Output the [x, y] coordinate of the center of the cell containing the given text.  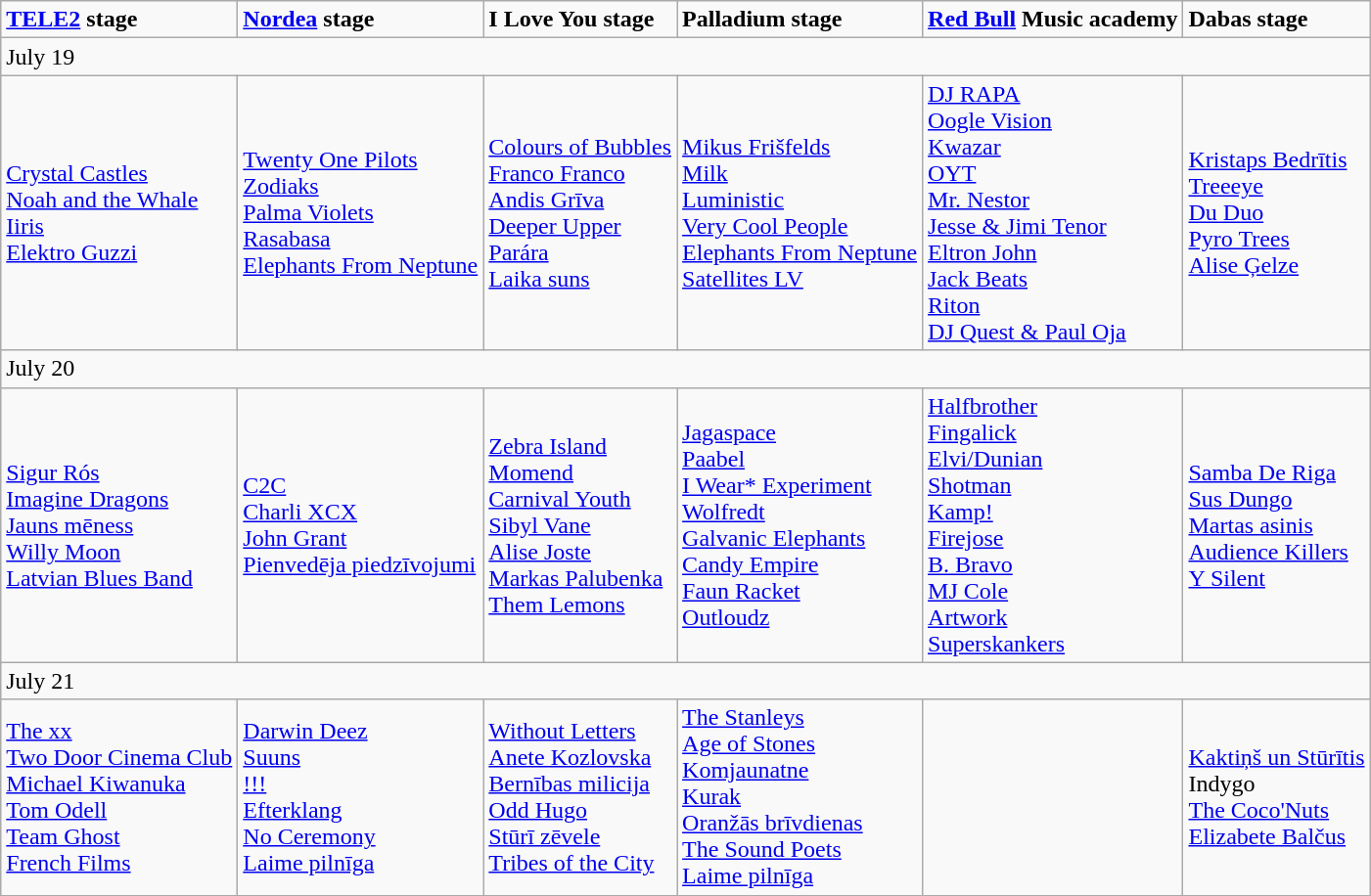
Palladium stage [800, 20]
July 19 [685, 57]
Samba De Riga Sus Dungo Martas asinis Audience Killers Y Silent [1276, 524]
Mikus Frišfelds Milk Luministic Very Cool People Elephants From Neptune Satellites LV [800, 213]
The Stanleys Age of Stones Komjaunatne Kurak Oranžās brīvdienas The Sound Poets Laime pilnīga [800, 797]
I Love You stage [580, 20]
C2C Charli XCX John Grant Pienvedēja piedzīvojumi [360, 524]
Nordea stage [360, 20]
Colours of Bubbles Franco Franco Andis Grīva Deeper Upper Parára Laika suns [580, 213]
Kristaps Bedrītis Treeeye Du Duo Pyro Trees Alise Ģelze [1276, 213]
July 21 [685, 681]
The xx Two Door Cinema Club Michael Kiwanuka Tom Odell Team Ghost French Films [119, 797]
Jagaspace Paabel I Wear* Experiment Wolfredt Galvanic Elephants Candy Empire Faun Racket Outloudz [800, 524]
Zebra Island Momend Carnival Youth Sibyl Vane Alise Joste Markas Palubenka Them Lemons [580, 524]
Dabas stage [1276, 20]
Kaktiņš un Stūrītis Indygo The Coco'Nuts Elizabete Balčus [1276, 797]
Darwin Deez Suuns !!! Efterklang No Ceremony Laime pilnīga [360, 797]
July 20 [685, 369]
Without Letters Anete Kozlovska Bernības milicija Odd Hugo Stūrī zēvele Tribes of the City [580, 797]
Halfbrother Fingalick Elvi/Dunian Shotman Kamp! Firejose B. Bravo MJ Cole Artwork Superskankers [1053, 524]
DJ RAPA Oogle Vision Kwazar OYT Mr. Nestor Jesse & Jimi Tenor Eltron John Jack Beats Riton DJ Quest & Paul Oja [1053, 213]
Sigur Rós Imagine Dragons Jauns mēness Willy Moon Latvian Blues Band [119, 524]
Crystal Castles Noah and the Whale Iiris Elektro Guzzi [119, 213]
Twenty One Pilots Zodiaks Palma Violets Rasabasa Elephants From Neptune [360, 213]
TELE2 stage [119, 20]
Red Bull Music academy [1053, 20]
